Return [X, Y] of the center of cell containing provided text 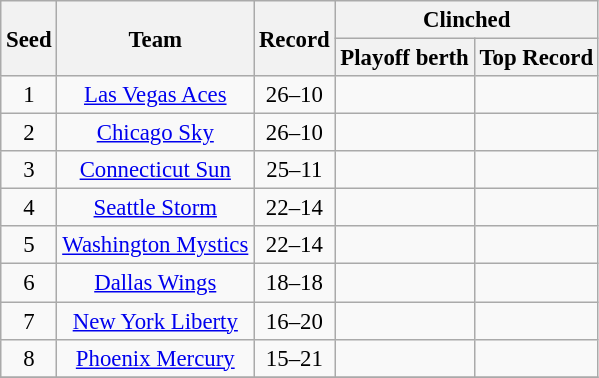
Team [156, 38]
5 [29, 245]
25–11 [294, 170]
6 [29, 283]
Dallas Wings [156, 283]
Seed [29, 38]
3 [29, 170]
Chicago Sky [156, 133]
15–21 [294, 358]
2 [29, 133]
8 [29, 358]
Phoenix Mercury [156, 358]
1 [29, 95]
Seattle Storm [156, 208]
18–18 [294, 283]
Washington Mystics [156, 245]
Playoff berth [404, 58]
New York Liberty [156, 321]
7 [29, 321]
Connecticut Sun [156, 170]
Record [294, 38]
4 [29, 208]
Las Vegas Aces [156, 95]
16–20 [294, 321]
Clinched [466, 20]
Top Record [536, 58]
